Capture the cell that displays the provided text and extract its (x, y) central coordinate. 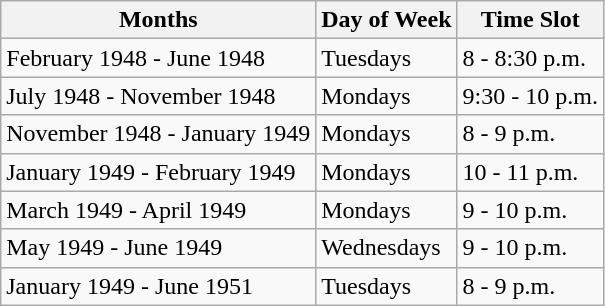
November 1948 - January 1949 (158, 134)
10 - 11 p.m. (530, 172)
9:30 - 10 p.m. (530, 96)
February 1948 - June 1948 (158, 58)
July 1948 - November 1948 (158, 96)
March 1949 - April 1949 (158, 210)
January 1949 - February 1949 (158, 172)
Months (158, 20)
Time Slot (530, 20)
8 - 8:30 p.m. (530, 58)
May 1949 - June 1949 (158, 248)
January 1949 - June 1951 (158, 286)
Wednesdays (386, 248)
Day of Week (386, 20)
